Locate the cell with the specified text and output its (X, Y) center coordinate. 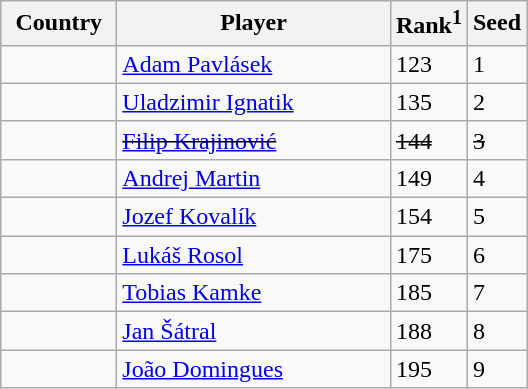
Filip Krajinović (254, 140)
8 (496, 331)
9 (496, 369)
Player (254, 24)
175 (428, 255)
185 (428, 293)
Rank1 (428, 24)
2 (496, 102)
Country (59, 24)
Jozef Kovalík (254, 217)
7 (496, 293)
144 (428, 140)
123 (428, 64)
Uladzimir Ignatik (254, 102)
5 (496, 217)
João Domingues (254, 369)
Adam Pavlásek (254, 64)
Lukáš Rosol (254, 255)
195 (428, 369)
4 (496, 178)
1 (496, 64)
6 (496, 255)
Seed (496, 24)
Tobias Kamke (254, 293)
154 (428, 217)
Jan Šátral (254, 331)
Andrej Martin (254, 178)
3 (496, 140)
135 (428, 102)
149 (428, 178)
188 (428, 331)
